Provide the [X, Y] coordinate of the cell's center where the given text is located.  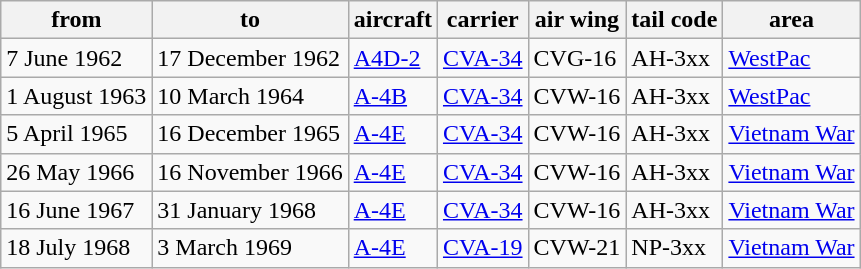
area [792, 20]
26 May 1966 [76, 172]
A-4B [392, 96]
10 March 1964 [250, 96]
18 July 1968 [76, 248]
3 March 1969 [250, 248]
carrier [482, 20]
17 December 1962 [250, 58]
CVG-16 [577, 58]
CVW-21 [577, 248]
1 August 1963 [76, 96]
tail code [674, 20]
5 April 1965 [76, 134]
A4D-2 [392, 58]
7 June 1962 [76, 58]
aircraft [392, 20]
16 November 1966 [250, 172]
to [250, 20]
16 June 1967 [76, 210]
from [76, 20]
CVA-19 [482, 248]
16 December 1965 [250, 134]
NP-3xx [674, 248]
31 January 1968 [250, 210]
air wing [577, 20]
